Pinpoint the cell where the given text exists, returning its (X, Y) midpoint coordinate. 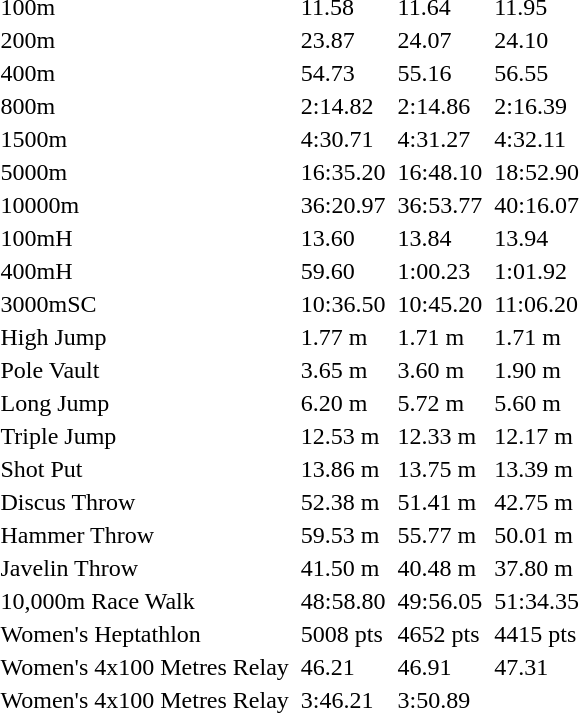
12.53 m (343, 436)
23.87 (343, 40)
1.77 m (343, 337)
46.21 (343, 667)
10:36.50 (343, 304)
3.60 m (440, 370)
13.84 (440, 238)
46.91 (440, 667)
4652 pts (440, 634)
49:56.05 (440, 601)
16:35.20 (343, 172)
16:48.10 (440, 172)
4:30.71 (343, 139)
2:14.82 (343, 106)
24.07 (440, 40)
4:31.27 (440, 139)
48:58.80 (343, 601)
54.73 (343, 73)
55.16 (440, 73)
13.86 m (343, 469)
5.72 m (440, 403)
52.38 m (343, 502)
36:20.97 (343, 205)
59.53 m (343, 535)
59.60 (343, 271)
13.75 m (440, 469)
12.33 m (440, 436)
36:53.77 (440, 205)
51.41 m (440, 502)
2:14.86 (440, 106)
13.60 (343, 238)
6.20 m (343, 403)
5008 pts (343, 634)
40.48 m (440, 568)
1:00.23 (440, 271)
41.50 m (343, 568)
10:45.20 (440, 304)
1.71 m (440, 337)
3.65 m (343, 370)
55.77 m (440, 535)
